Detect which cell encompasses the target text, then output its [X, Y] center coordinate. 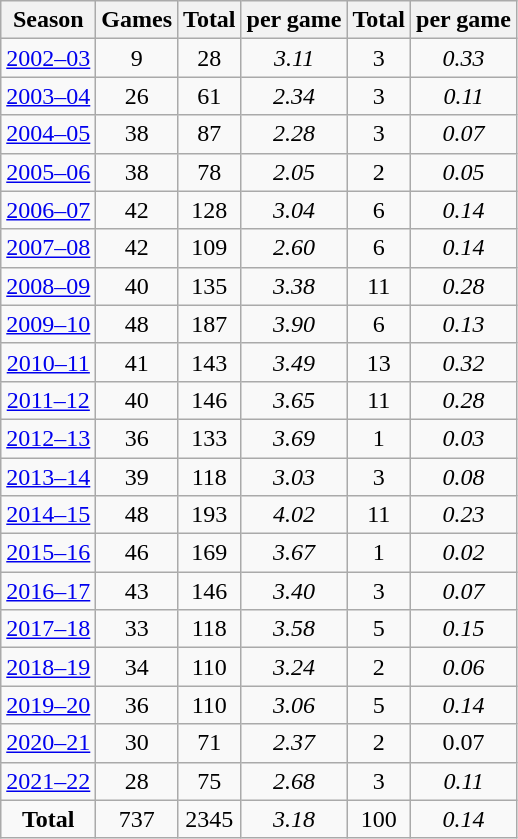
2018–19 [48, 667]
41 [137, 362]
3.04 [294, 210]
0.02 [464, 553]
2008–09 [48, 286]
2013–14 [48, 477]
4.02 [294, 515]
13 [379, 362]
2.37 [294, 743]
128 [210, 210]
0.32 [464, 362]
26 [137, 96]
0.33 [464, 58]
2003–04 [48, 96]
78 [210, 172]
3.67 [294, 553]
0.03 [464, 438]
0.08 [464, 477]
2.68 [294, 781]
2014–15 [48, 515]
0.15 [464, 629]
3.69 [294, 438]
2019–20 [48, 705]
87 [210, 134]
100 [379, 819]
61 [210, 96]
2006–07 [48, 210]
2009–10 [48, 324]
2011–12 [48, 400]
30 [137, 743]
2020–21 [48, 743]
0.06 [464, 667]
2002–03 [48, 58]
737 [137, 819]
3.11 [294, 58]
2012–13 [48, 438]
2345 [210, 819]
33 [137, 629]
187 [210, 324]
2016–17 [48, 591]
2.28 [294, 134]
3.38 [294, 286]
109 [210, 248]
71 [210, 743]
2021–22 [48, 781]
2.34 [294, 96]
3.65 [294, 400]
Season [48, 20]
3.90 [294, 324]
2010–11 [48, 362]
135 [210, 286]
9 [137, 58]
2.05 [294, 172]
0.13 [464, 324]
46 [137, 553]
143 [210, 362]
169 [210, 553]
34 [137, 667]
2.60 [294, 248]
0.05 [464, 172]
43 [137, 591]
2015–16 [48, 553]
2005–06 [48, 172]
39 [137, 477]
2017–18 [48, 629]
3.49 [294, 362]
3.24 [294, 667]
193 [210, 515]
3.58 [294, 629]
3.06 [294, 705]
0.23 [464, 515]
133 [210, 438]
2007–08 [48, 248]
3.18 [294, 819]
75 [210, 781]
3.40 [294, 591]
2004–05 [48, 134]
Games [137, 20]
3.03 [294, 477]
